Detect which cell encompasses the target text, then output its [X, Y] center coordinate. 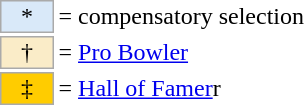
† [27, 52]
‡ [27, 88]
* [27, 16]
